Find where the given text appears and provide that cell's center as (x, y) coordinate. 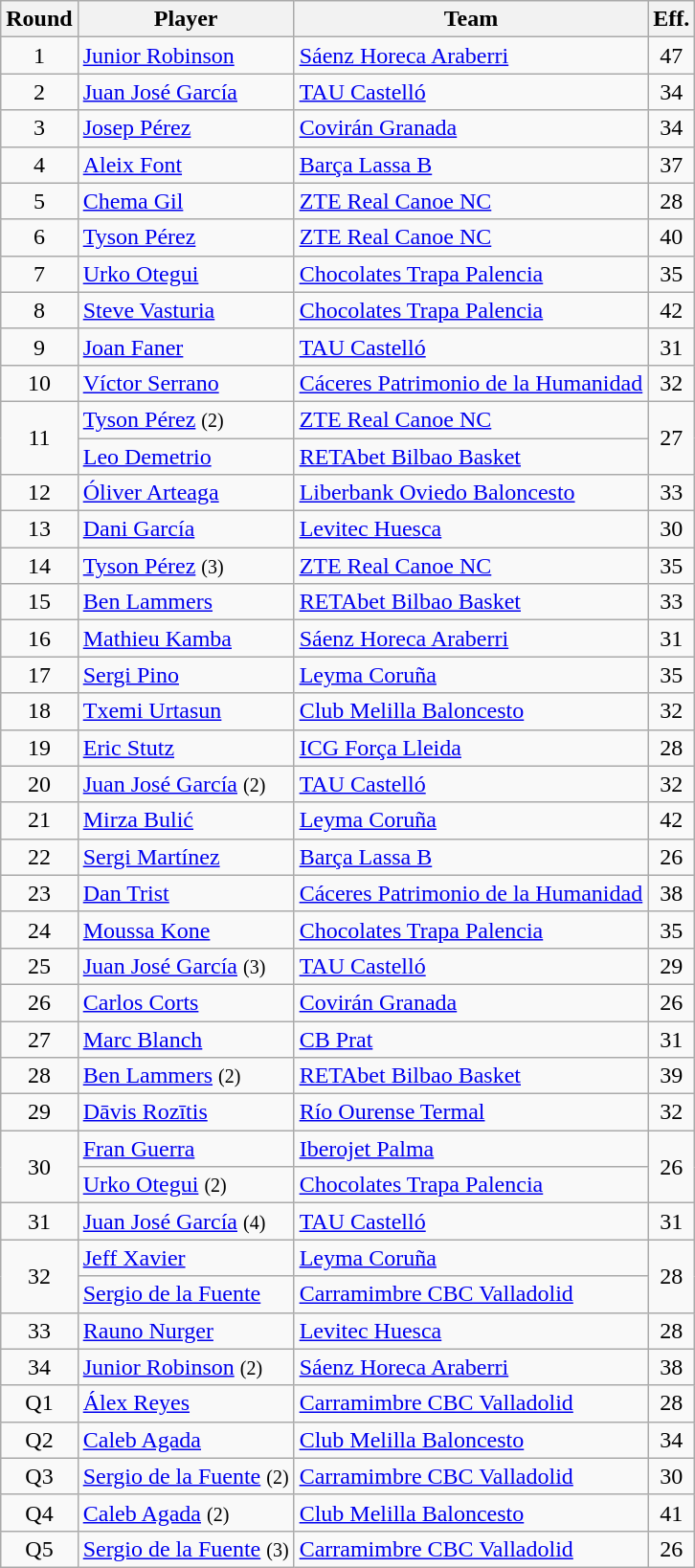
5 (39, 201)
22 (39, 857)
Q4 (39, 1512)
12 (39, 493)
39 (672, 1076)
Junior Robinson (2) (186, 1367)
Tyson Pérez (3) (186, 566)
Josep Pérez (186, 128)
40 (672, 237)
Moussa Kone (186, 930)
Liberbank Oviedo Baloncesto (471, 493)
14 (39, 566)
Sergi Martínez (186, 857)
23 (39, 893)
41 (672, 1512)
6 (39, 237)
Víctor Serrano (186, 383)
21 (39, 820)
Marc Blanch (186, 1039)
CB Prat (471, 1039)
4 (39, 165)
Ben Lammers (2) (186, 1076)
20 (39, 784)
Álex Reyes (186, 1403)
Juan José García (4) (186, 1221)
Sergi Pino (186, 675)
Fran Guerra (186, 1149)
17 (39, 675)
Joan Faner (186, 347)
1 (39, 56)
Eff. (672, 19)
Juan José García (186, 92)
Eric Stutz (186, 748)
Team (471, 19)
Q5 (39, 1549)
Rauno Nurger (186, 1331)
25 (39, 966)
Iberojet Palma (471, 1149)
19 (39, 748)
Mirza Bulić (186, 820)
Tyson Pérez (186, 237)
3 (39, 128)
2 (39, 92)
Urko Otegui (2) (186, 1185)
Txemi Urtasun (186, 711)
Round (39, 19)
16 (39, 638)
Carlos Corts (186, 1002)
Mathieu Kamba (186, 638)
11 (39, 437)
Sergio de la Fuente (2) (186, 1476)
7 (39, 274)
Junior Robinson (186, 56)
Sergio de la Fuente (3) (186, 1549)
Tyson Pérez (2) (186, 419)
Dāvis Rozītis (186, 1112)
Óliver Arteaga (186, 493)
24 (39, 930)
47 (672, 56)
Dani García (186, 529)
Ben Lammers (186, 602)
9 (39, 347)
10 (39, 383)
Dan Trist (186, 893)
ICG Força Lleida (471, 748)
15 (39, 602)
Steve Vasturia (186, 310)
13 (39, 529)
Jeff Xavier (186, 1258)
Q1 (39, 1403)
8 (39, 310)
Juan José García (2) (186, 784)
Aleix Font (186, 165)
Río Ourense Termal (471, 1112)
18 (39, 711)
Leo Demetrio (186, 457)
Q3 (39, 1476)
37 (672, 165)
Caleb Agada (2) (186, 1512)
Player (186, 19)
Juan José García (3) (186, 966)
Q2 (39, 1440)
Chema Gil (186, 201)
Caleb Agada (186, 1440)
Sergio de la Fuente (186, 1294)
Urko Otegui (186, 274)
